Capture the cell that displays the provided text and extract its (X, Y) central coordinate. 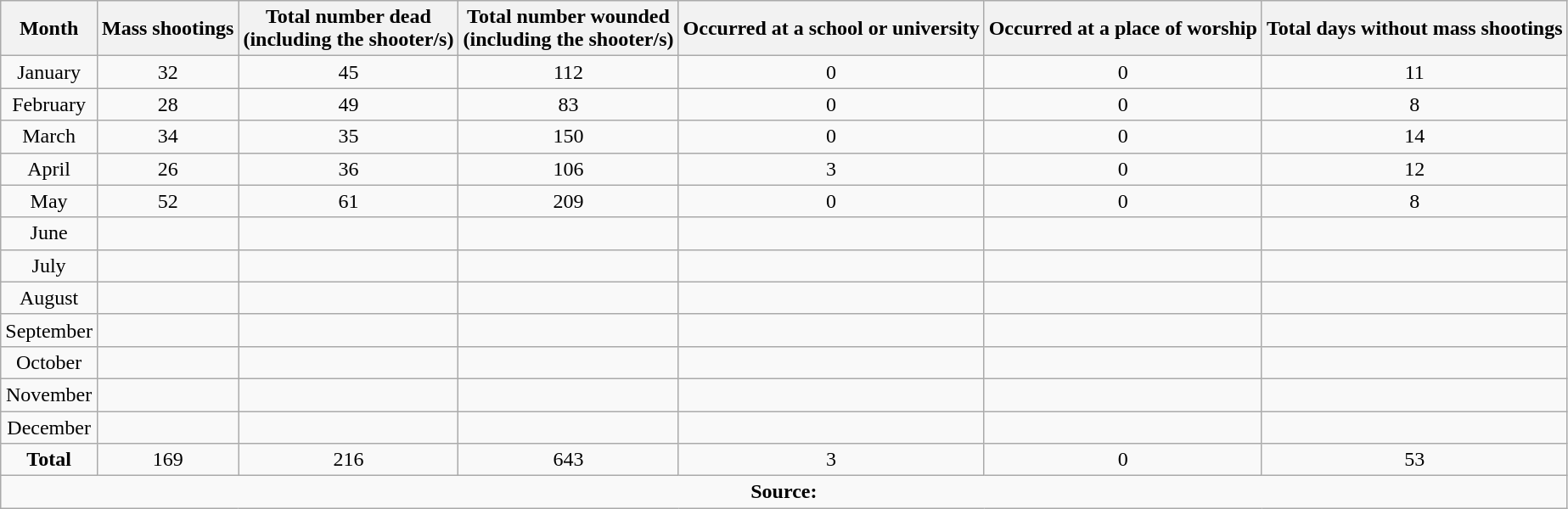
34 (167, 137)
35 (348, 137)
July (49, 266)
61 (348, 201)
January (49, 72)
October (49, 362)
April (49, 169)
28 (167, 104)
112 (569, 72)
169 (167, 460)
14 (1414, 137)
26 (167, 169)
150 (569, 137)
February (49, 104)
Mass shootings (167, 29)
36 (348, 169)
June (49, 233)
52 (167, 201)
32 (167, 72)
45 (348, 72)
September (49, 330)
Month (49, 29)
December (49, 427)
11 (1414, 72)
March (49, 137)
12 (1414, 169)
May (49, 201)
216 (348, 460)
Total number dead(including the shooter/s) (348, 29)
Total days without mass shootings (1414, 29)
83 (569, 104)
November (49, 394)
Occurred at a place of worship (1122, 29)
209 (569, 201)
Total number wounded(including the shooter/s) (569, 29)
49 (348, 104)
643 (569, 460)
Source: (784, 492)
53 (1414, 460)
Total (49, 460)
Occurred at a school or university (831, 29)
August (49, 298)
106 (569, 169)
